Provide the (x, y) coordinate of the cell's center where the given text is located.  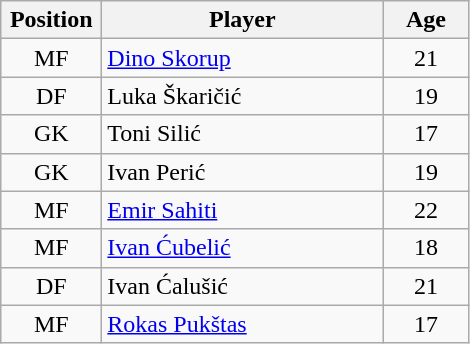
Ivan Perić (242, 172)
Position (52, 20)
18 (426, 248)
Emir Sahiti (242, 210)
Ivan Ćalušić (242, 286)
Age (426, 20)
Luka Škaričić (242, 96)
Ivan Ćubelić (242, 248)
Dino Skorup (242, 58)
22 (426, 210)
Rokas Pukštas (242, 324)
Player (242, 20)
Toni Silić (242, 134)
